Pinpoint the cell where the given text exists, returning its (X, Y) midpoint coordinate. 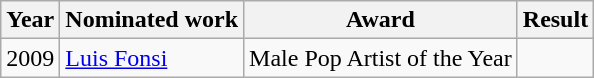
Luis Fonsi (152, 58)
Award (381, 20)
Result (555, 20)
Male Pop Artist of the Year (381, 58)
2009 (30, 58)
Year (30, 20)
Nominated work (152, 20)
